Locate the cell with the specified text and output its [x, y] center coordinate. 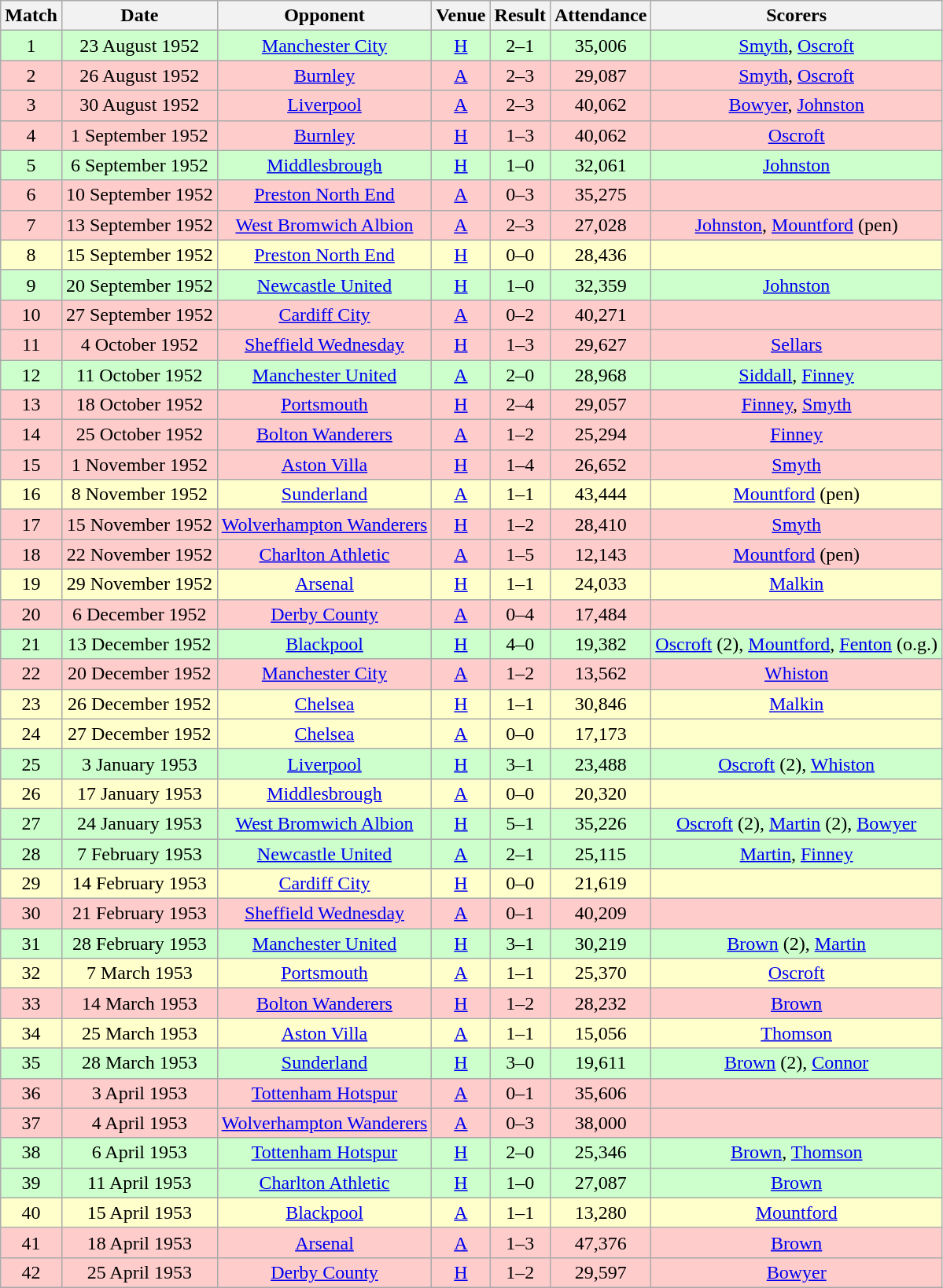
32,061 [600, 165]
27,028 [600, 225]
Mountford [797, 1213]
22 November 1952 [139, 554]
25 March 1953 [139, 1033]
23,488 [600, 764]
Scorers [797, 16]
6 December 1952 [139, 614]
15 September 1952 [139, 255]
27 [31, 823]
40,271 [600, 315]
9 [31, 285]
25,115 [600, 853]
14 [31, 435]
19,611 [600, 1063]
1–4 [520, 465]
26 [31, 793]
25 [31, 764]
22 [31, 674]
47,376 [600, 1242]
38 [31, 1153]
30 August 1952 [139, 105]
27,087 [600, 1183]
41 [31, 1242]
35,606 [600, 1093]
32 [31, 973]
2 [31, 75]
4–0 [520, 644]
28,410 [600, 524]
4 [31, 135]
27 September 1952 [139, 315]
28 March 1953 [139, 1063]
Result [520, 16]
35,275 [600, 195]
7 February 1953 [139, 853]
1–5 [520, 554]
15 November 1952 [139, 524]
39 [31, 1183]
3 April 1953 [139, 1093]
25 April 1953 [139, 1272]
40,209 [600, 914]
Bowyer, Johnston [797, 105]
17,173 [600, 734]
Johnston, Mountford (pen) [797, 225]
20 December 1952 [139, 674]
11 October 1952 [139, 375]
7 March 1953 [139, 973]
Finney, Smyth [797, 405]
1 November 1952 [139, 465]
8 [31, 255]
16 [31, 495]
Oscroft (2), Whiston [797, 764]
Brown (2), Connor [797, 1063]
31 [31, 944]
Sellars [797, 344]
28 February 1953 [139, 944]
29 November 1952 [139, 584]
28,968 [600, 375]
38,000 [600, 1123]
Oscroft (2), Martin (2), Bowyer [797, 823]
3 January 1953 [139, 764]
25 October 1952 [139, 435]
Oscroft (2), Mountford, Fenton (o.g.) [797, 644]
Siddall, Finney [797, 375]
1 [31, 46]
28,436 [600, 255]
13 September 1952 [139, 225]
Attendance [600, 16]
15 [31, 465]
23 August 1952 [139, 46]
Match [31, 16]
0–4 [520, 614]
40 [31, 1213]
6 September 1952 [139, 165]
5–1 [520, 823]
18 October 1952 [139, 405]
Thomson [797, 1033]
Opponent [324, 16]
12 [31, 375]
29 [31, 884]
21,619 [600, 884]
10 September 1952 [139, 195]
25,346 [600, 1153]
Date [139, 16]
18 April 1953 [139, 1242]
29,597 [600, 1272]
Bowyer [797, 1272]
3–0 [520, 1063]
42 [31, 1272]
11 [31, 344]
4 October 1952 [139, 344]
26 August 1952 [139, 75]
30,846 [600, 704]
25,294 [600, 435]
24 January 1953 [139, 823]
33 [31, 1003]
Whiston [797, 674]
35 [31, 1063]
14 February 1953 [139, 884]
15,056 [600, 1033]
17,484 [600, 614]
36 [31, 1093]
0–2 [520, 315]
19 [31, 584]
Finney [797, 435]
Brown (2), Martin [797, 944]
Brown, Thomson [797, 1153]
17 January 1953 [139, 793]
3 [31, 105]
4 April 1953 [139, 1123]
37 [31, 1123]
23 [31, 704]
10 [31, 315]
6 April 1953 [139, 1153]
7 [31, 225]
30 [31, 914]
35,006 [600, 46]
17 [31, 524]
20 [31, 614]
28,232 [600, 1003]
12,143 [600, 554]
25,370 [600, 973]
8 November 1952 [139, 495]
2–4 [520, 405]
21 February 1953 [139, 914]
26,652 [600, 465]
15 April 1953 [139, 1213]
34 [31, 1033]
5 [31, 165]
11 April 1953 [139, 1183]
Venue [461, 16]
20,320 [600, 793]
20 September 1952 [139, 285]
6 [31, 195]
13 December 1952 [139, 644]
18 [31, 554]
14 March 1953 [139, 1003]
30,219 [600, 944]
35,226 [600, 823]
32,359 [600, 285]
13 [31, 405]
43,444 [600, 495]
29,627 [600, 344]
29,057 [600, 405]
29,087 [600, 75]
28 [31, 853]
24,033 [600, 584]
19,382 [600, 644]
13,562 [600, 674]
27 December 1952 [139, 734]
13,280 [600, 1213]
24 [31, 734]
26 December 1952 [139, 704]
Martin, Finney [797, 853]
21 [31, 644]
1 September 1952 [139, 135]
